Identify which cell holds the provided text, then report its [X, Y] central coordinate. 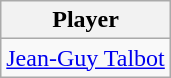
Jean-Guy Talbot [86, 58]
Player [86, 20]
